Identify which cell holds the provided text, then report its [x, y] central coordinate. 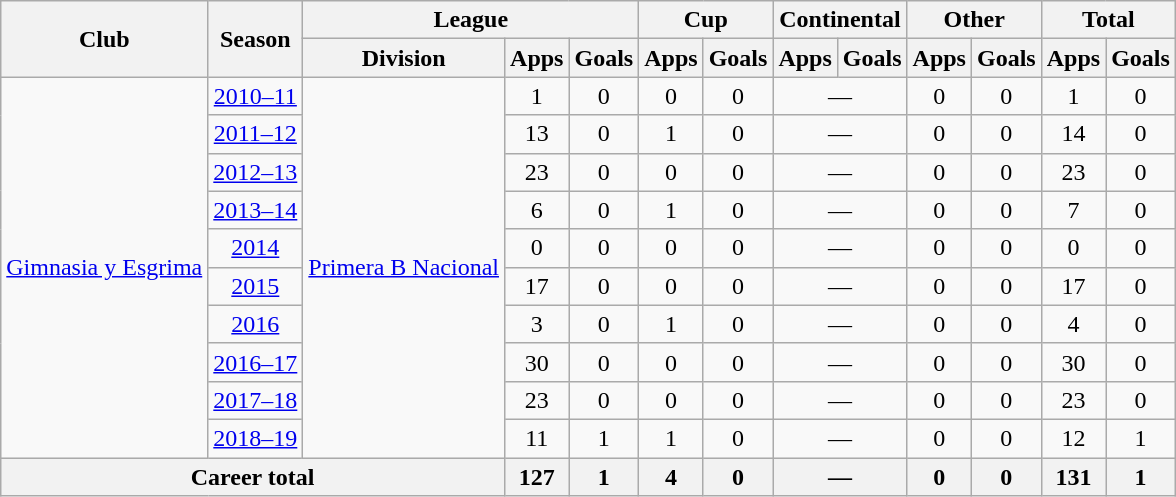
Division [404, 58]
Continental [840, 20]
2010–11 [256, 96]
League [471, 20]
6 [537, 210]
12 [1073, 438]
11 [537, 438]
2014 [256, 248]
2018–19 [256, 438]
Cup [706, 20]
Gimnasia y Esgrima [104, 268]
Career total [253, 477]
Primera B Nacional [404, 268]
3 [537, 324]
127 [537, 477]
Total [1108, 20]
Season [256, 39]
13 [537, 134]
2012–13 [256, 172]
7 [1073, 210]
Club [104, 39]
2015 [256, 286]
2017–18 [256, 400]
14 [1073, 134]
2011–12 [256, 134]
2016 [256, 324]
2016–17 [256, 362]
2013–14 [256, 210]
131 [1073, 477]
Other [974, 20]
